Scan for the cell matching the given text and deliver its (x, y) coordinate at center. 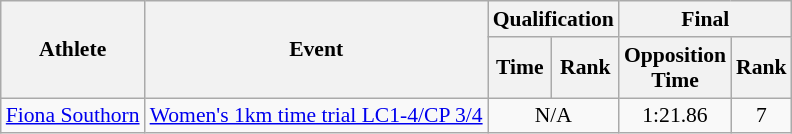
Fiona Southorn (73, 116)
OppositionTime (675, 68)
Qualification (554, 19)
Athlete (73, 50)
1:21.86 (675, 116)
Event (316, 50)
Women's 1km time trial LC1-4/CP 3/4 (316, 116)
Final (706, 19)
7 (762, 116)
Time (520, 68)
N/A (554, 116)
